Determine the [X, Y] coordinate at the center of the cell enclosing the given text.  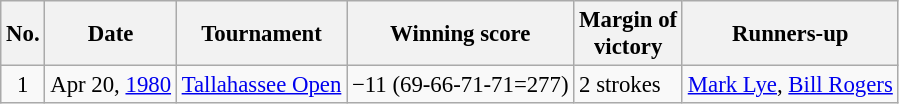
−11 (69-66-71-71=277) [460, 85]
Tallahassee Open [261, 85]
Margin ofvictory [628, 34]
Winning score [460, 34]
Mark Lye, Bill Rogers [790, 85]
1 [23, 85]
Date [110, 34]
Runners-up [790, 34]
Tournament [261, 34]
2 strokes [628, 85]
No. [23, 34]
Apr 20, 1980 [110, 85]
